Output the (X, Y) coordinate of the center of the cell containing the given text.  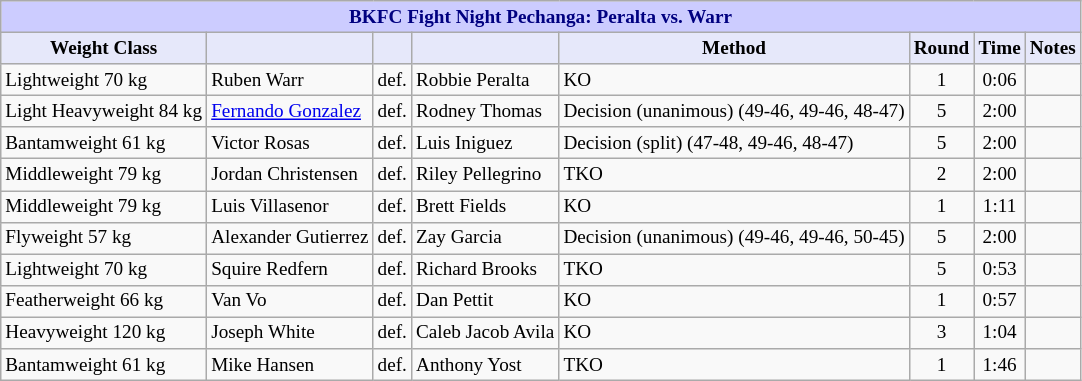
Victor Rosas (290, 143)
0:57 (1000, 301)
0:06 (1000, 80)
Richard Brooks (484, 270)
Featherweight 66 kg (104, 301)
Fernando Gonzalez (290, 111)
3 (942, 333)
Weight Class (104, 48)
Riley Pellegrino (484, 175)
Rodney Thomas (484, 111)
Zay Garcia (484, 238)
Jordan Christensen (290, 175)
Method (734, 48)
Heavyweight 120 kg (104, 333)
Flyweight 57 kg (104, 238)
Caleb Jacob Avila (484, 333)
Joseph White (290, 333)
1:04 (1000, 333)
Luis Iniguez (484, 143)
Dan Pettit (484, 301)
Brett Fields (484, 206)
Squire Redfern (290, 270)
Anthony Yost (484, 365)
BKFC Fight Night Pechanga: Peralta vs. Warr (541, 17)
Decision (split) (47-48, 49-46, 48-47) (734, 143)
Decision (unanimous) (49-46, 49-46, 48-47) (734, 111)
Robbie Peralta (484, 80)
Decision (unanimous) (49-46, 49-46, 50-45) (734, 238)
Alexander Gutierrez (290, 238)
Light Heavyweight 84 kg (104, 111)
Mike Hansen (290, 365)
Notes (1052, 48)
1:11 (1000, 206)
Van Vo (290, 301)
0:53 (1000, 270)
Luis Villasenor (290, 206)
Round (942, 48)
Time (1000, 48)
Ruben Warr (290, 80)
2 (942, 175)
1:46 (1000, 365)
